Search for the cell housing the specified text and yield its (x, y) center coordinate. 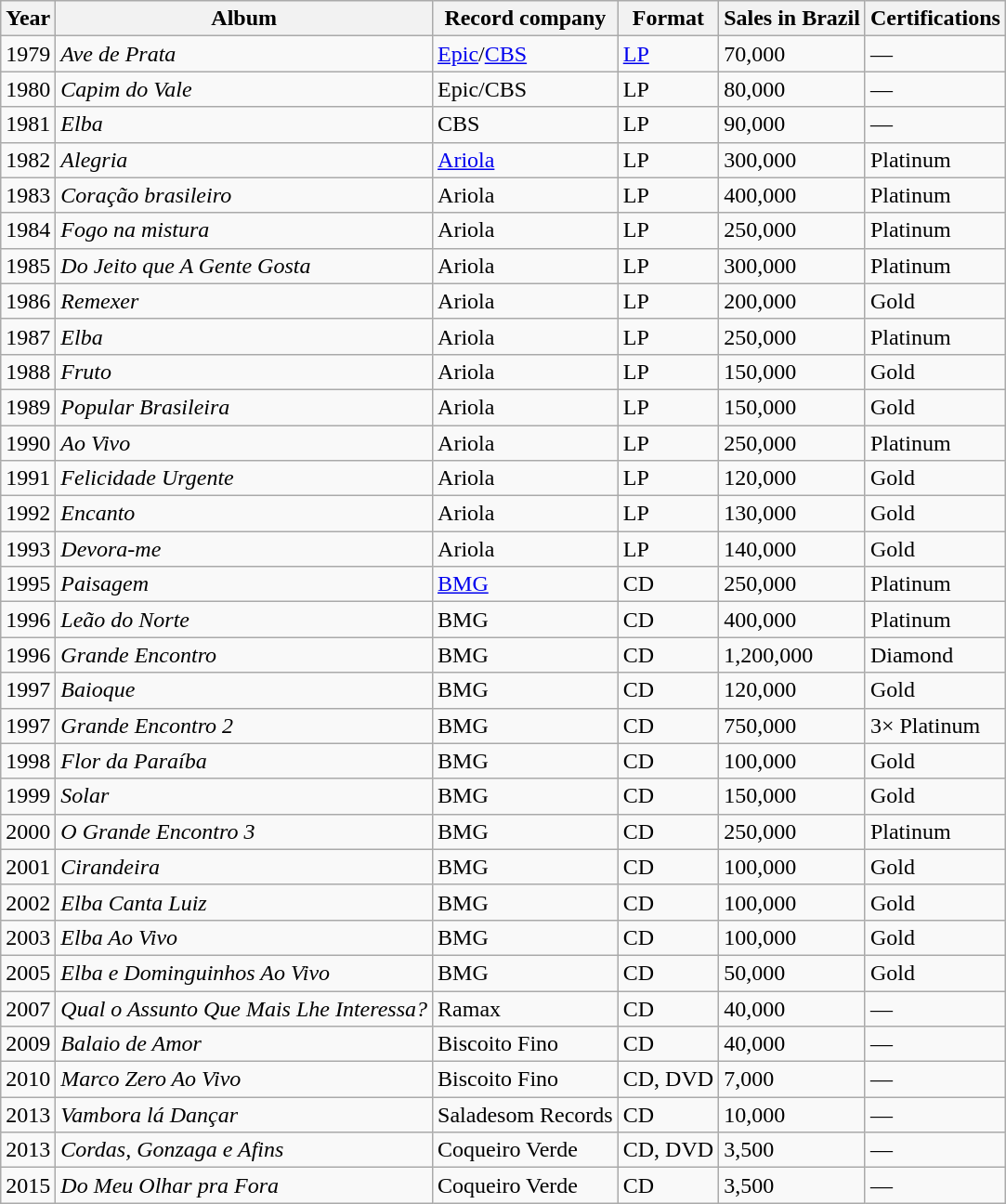
Paisagem (244, 584)
1986 (28, 301)
Fogo na mistura (244, 230)
Album (244, 19)
Popular Brasileira (244, 407)
Devora-me (244, 549)
Ave de Prata (244, 54)
2000 (28, 831)
Solar (244, 796)
80,000 (792, 89)
Sales in Brazil (792, 19)
Capim do Vale (244, 89)
200,000 (792, 301)
2010 (28, 1080)
Record company (526, 19)
3× Platinum (934, 726)
Coração brasileiro (244, 195)
Grande Encontro 2 (244, 726)
Do Meu Olhar pra Fora (244, 1185)
Elba Ao Vivo (244, 937)
Vambora lá Dançar (244, 1115)
Encanto (244, 514)
2007 (28, 1008)
Cordas, Gonzaga e Afins (244, 1150)
Flor da Paraíba (244, 761)
1982 (28, 160)
1983 (28, 195)
Alegria (244, 160)
Saladesom Records (526, 1115)
1998 (28, 761)
Grande Encontro (244, 655)
Year (28, 19)
O Grande Encontro 3 (244, 831)
2002 (28, 902)
Fruto (244, 372)
2005 (28, 973)
1991 (28, 478)
Baioque (244, 690)
Balaio de Amor (244, 1044)
70,000 (792, 54)
50,000 (792, 973)
2001 (28, 867)
750,000 (792, 726)
Felicidade Urgente (244, 478)
Diamond (934, 655)
Certifications (934, 19)
1984 (28, 230)
1987 (28, 336)
1989 (28, 407)
Format (668, 19)
Marco Zero Ao Vivo (244, 1080)
140,000 (792, 549)
130,000 (792, 514)
1,200,000 (792, 655)
1990 (28, 443)
1992 (28, 514)
1995 (28, 584)
1985 (28, 266)
Remexer (244, 301)
1979 (28, 54)
2009 (28, 1044)
Do Jeito que A Gente Gosta (244, 266)
7,000 (792, 1080)
CBS (526, 124)
Elba e Dominguinhos Ao Vivo (244, 973)
Leão do Norte (244, 620)
1981 (28, 124)
90,000 (792, 124)
1980 (28, 89)
Cirandeira (244, 867)
2003 (28, 937)
Elba Canta Luiz (244, 902)
2015 (28, 1185)
Qual o Assunto Que Mais Lhe Interessa? (244, 1008)
1993 (28, 549)
Ao Vivo (244, 443)
Ramax (526, 1008)
1999 (28, 796)
10,000 (792, 1115)
1988 (28, 372)
